Find where the given text appears and provide that cell's center as (x, y) coordinate. 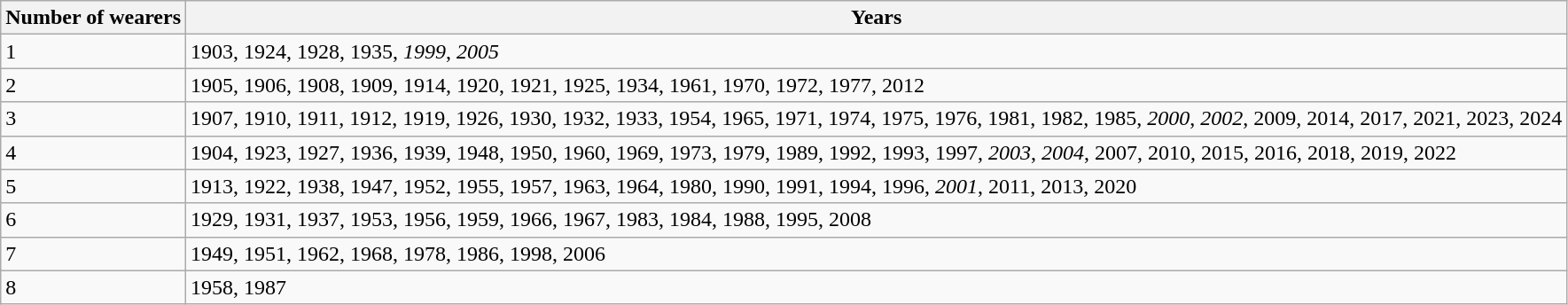
1958, 1987 (877, 287)
Number of wearers (94, 18)
1903, 1924, 1928, 1935, 1999, 2005 (877, 51)
1913, 1922, 1938, 1947, 1952, 1955, 1957, 1963, 1964, 1980, 1990, 1991, 1994, 1996, 2001, 2011, 2013, 2020 (877, 186)
1949, 1951, 1962, 1968, 1978, 1986, 1998, 2006 (877, 254)
6 (94, 220)
1904, 1923, 1927, 1936, 1939, 1948, 1950, 1960, 1969, 1973, 1979, 1989, 1992, 1993, 1997, 2003, 2004, 2007, 2010, 2015, 2016, 2018, 2019, 2022 (877, 152)
8 (94, 287)
5 (94, 186)
1905, 1906, 1908, 1909, 1914, 1920, 1921, 1925, 1934, 1961, 1970, 1972, 1977, 2012 (877, 85)
3 (94, 119)
1 (94, 51)
7 (94, 254)
Years (877, 18)
1929, 1931, 1937, 1953, 1956, 1959, 1966, 1967, 1983, 1984, 1988, 1995, 2008 (877, 220)
4 (94, 152)
2 (94, 85)
